Locate the cell with the specified text and output its (X, Y) center coordinate. 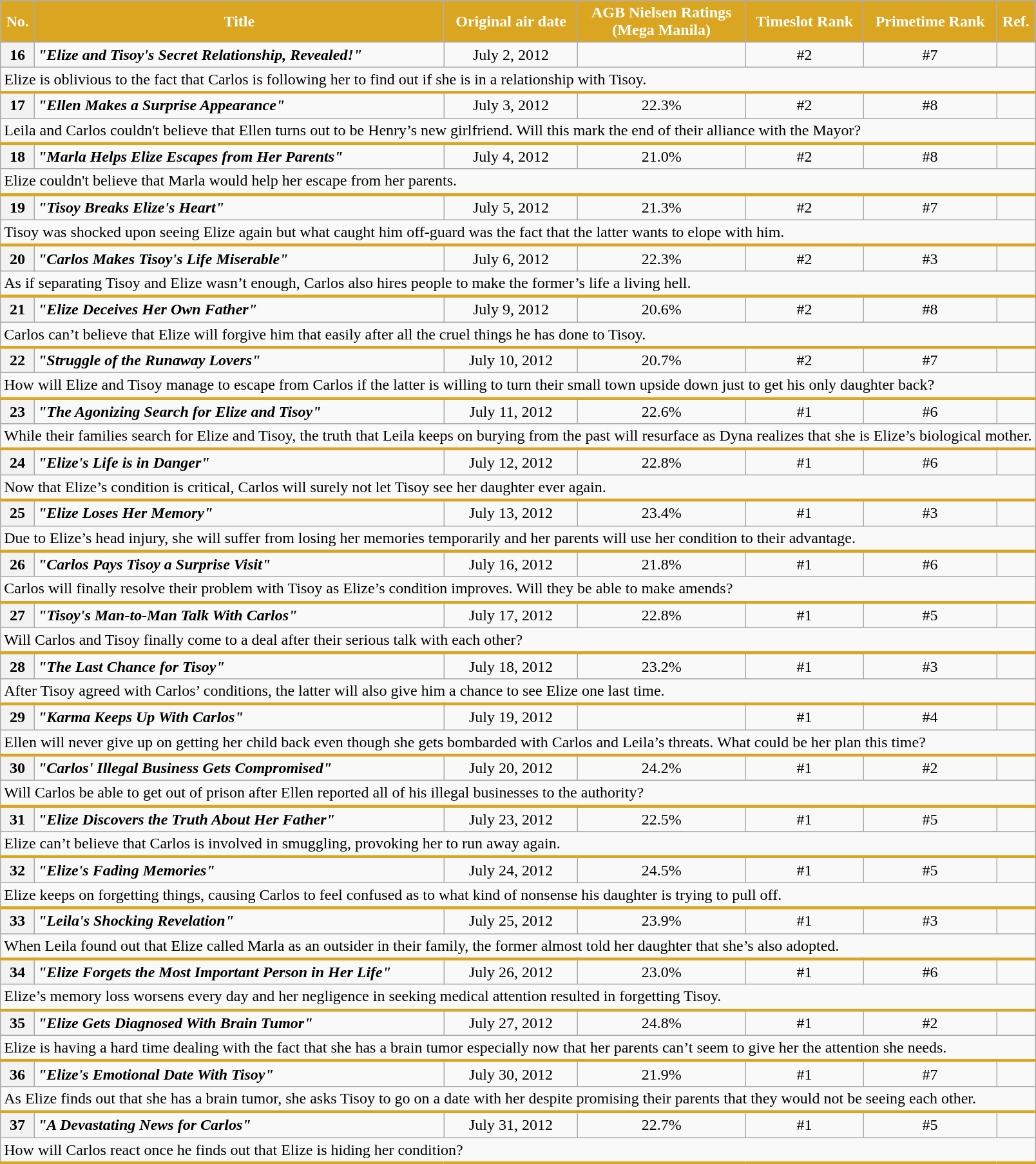
"Marla Helps Elize Escapes from Her Parents" (239, 157)
34 (18, 972)
22.5% (662, 819)
16 (18, 55)
"Ellen Makes a Surprise Appearance" (239, 105)
Carlos can’t believe that Elize will forgive him that easily after all the cruel things he has done to Tisoy. (518, 335)
22.6% (662, 411)
23.2% (662, 666)
"Elize Loses Her Memory" (239, 513)
21.8% (662, 564)
"Elize Discovers the Truth About Her Father" (239, 819)
July 11, 2012 (511, 411)
21.9% (662, 1074)
"Leila's Shocking Revelation" (239, 921)
"Carlos Makes Tisoy's Life Miserable" (239, 258)
18 (18, 157)
July 17, 2012 (511, 615)
"Carlos' Illegal Business Gets Compromised" (239, 768)
July 4, 2012 (511, 157)
"Carlos Pays Tisoy a Surprise Visit" (239, 564)
July 12, 2012 (511, 462)
33 (18, 921)
"Elize's Fading Memories" (239, 870)
July 3, 2012 (511, 105)
"Tisoy Breaks Elize's Heart" (239, 207)
31 (18, 819)
Carlos will finally resolve their problem with Tisoy as Elize’s condition improves. Will they be able to make amends? (518, 589)
July 25, 2012 (511, 921)
#4 (930, 717)
July 20, 2012 (511, 768)
July 2, 2012 (511, 55)
"Elize's Emotional Date With Tisoy" (239, 1074)
As if separating Tisoy and Elize wasn’t enough, Carlos also hires people to make the former’s life a living hell. (518, 283)
July 27, 2012 (511, 1023)
Primetime Rank (930, 22)
"Elize Forgets the Most Important Person in Her Life" (239, 972)
July 13, 2012 (511, 513)
23 (18, 411)
24.2% (662, 768)
23.0% (662, 972)
20.6% (662, 309)
July 6, 2012 (511, 258)
"Karma Keeps Up With Carlos" (239, 717)
22.7% (662, 1125)
30 (18, 768)
Will Carlos be able to get out of prison after Ellen reported all of his illegal businesses to the authority? (518, 794)
July 5, 2012 (511, 207)
Timeslot Rank (805, 22)
No. (18, 22)
23.4% (662, 513)
Leila and Carlos couldn't believe that Ellen turns out to be Henry’s new girlfriend. Will this mark the end of their alliance with the Mayor? (518, 131)
"Elize's Life is in Danger" (239, 462)
Elize couldn't believe that Marla would help her escape from her parents. (518, 182)
25 (18, 513)
35 (18, 1023)
July 18, 2012 (511, 666)
27 (18, 615)
"Tisoy's Man-to-Man Talk With Carlos" (239, 615)
July 30, 2012 (511, 1074)
July 24, 2012 (511, 870)
36 (18, 1074)
"Elize and Tisoy's Secret Relationship, Revealed!" (239, 55)
24.5% (662, 870)
29 (18, 717)
"Elize Deceives Her Own Father" (239, 309)
Ref. (1017, 22)
19 (18, 207)
Ellen will never give up on getting her child back even though she gets bombarded with Carlos and Leila’s threats. What could be her plan this time? (518, 742)
Elize is oblivious to the fact that Carlos is following her to find out if she is in a relationship with Tisoy. (518, 80)
24 (18, 462)
21.0% (662, 157)
Original air date (511, 22)
"Struggle of the Runaway Lovers" (239, 360)
July 10, 2012 (511, 360)
Now that Elize’s condition is critical, Carlos will surely not let Tisoy see her daughter ever again. (518, 488)
"A Devastating News for Carlos" (239, 1125)
AGB Nielsen Ratings(Mega Manila) (662, 22)
After Tisoy agreed with Carlos’ conditions, the latter will also give him a chance to see Elize one last time. (518, 691)
"The Agonizing Search for Elize and Tisoy" (239, 411)
Will Carlos and Tisoy finally come to a deal after their serious talk with each other? (518, 640)
Due to Elize’s head injury, she will suffer from losing her memories temporarily and her parents will use her condition to their advantage. (518, 539)
Elize can’t believe that Carlos is involved in smuggling, provoking her to run away again. (518, 844)
Elize keeps on forgetting things, causing Carlos to feel confused as to what kind of nonsense his daughter is trying to pull off. (518, 895)
July 19, 2012 (511, 717)
20 (18, 258)
July 16, 2012 (511, 564)
July 9, 2012 (511, 309)
21 (18, 309)
22 (18, 360)
24.8% (662, 1023)
20.7% (662, 360)
July 26, 2012 (511, 972)
17 (18, 105)
28 (18, 666)
32 (18, 870)
Elize’s memory loss worsens every day and her negligence in seeking medical attention resulted in forgetting Tisoy. (518, 997)
Title (239, 22)
23.9% (662, 921)
"Elize Gets Diagnosed With Brain Tumor" (239, 1023)
When Leila found out that Elize called Marla as an outsider in their family, the former almost told her daughter that she’s also adopted. (518, 946)
July 31, 2012 (511, 1125)
Tisoy was shocked upon seeing Elize again but what caught him off-guard was the fact that the latter wants to elope with him. (518, 233)
How will Carlos react once he finds out that Elize is hiding her condition? (518, 1150)
37 (18, 1125)
26 (18, 564)
21.3% (662, 207)
July 23, 2012 (511, 819)
"The Last Chance for Tisoy" (239, 666)
